Determine the [X, Y] coordinate at the center of the cell enclosing the given text.  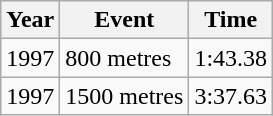
1:43.38 [231, 58]
Time [231, 20]
3:37.63 [231, 96]
1500 metres [124, 96]
Event [124, 20]
Year [30, 20]
800 metres [124, 58]
